Capture the cell that displays the provided text and extract its [x, y] central coordinate. 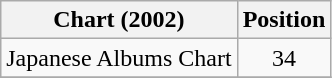
34 [284, 58]
Chart (2002) [119, 20]
Japanese Albums Chart [119, 58]
Position [284, 20]
